Search for the cell housing the specified text and yield its (X, Y) center coordinate. 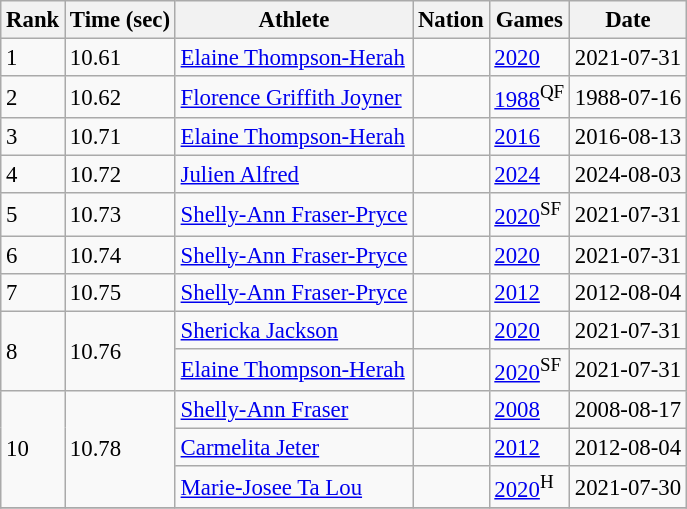
Shelly-Ann Fraser (294, 410)
2021-07-30 (628, 487)
Nation (451, 20)
Julien Alfred (294, 175)
10.74 (120, 255)
10.72 (120, 175)
2020H (529, 487)
Date (628, 20)
2016-08-13 (628, 137)
10.62 (120, 97)
10.73 (120, 215)
10.75 (120, 292)
Time (sec) (120, 20)
2024-08-03 (628, 175)
7 (33, 292)
6 (33, 255)
Games (529, 20)
2008 (529, 410)
8 (33, 351)
10 (33, 450)
Athlete (294, 20)
10.61 (120, 58)
5 (33, 215)
Carmelita Jeter (294, 447)
2008-08-17 (628, 410)
2016 (529, 137)
10.76 (120, 351)
Shericka Jackson (294, 330)
1988-07-16 (628, 97)
2 (33, 97)
1 (33, 58)
Florence Griffith Joyner (294, 97)
1988QF (529, 97)
3 (33, 137)
10.78 (120, 450)
Marie-Josee Ta Lou (294, 487)
Rank (33, 20)
10.71 (120, 137)
4 (33, 175)
2024 (529, 175)
